Capture the cell that displays the provided text and extract its [x, y] central coordinate. 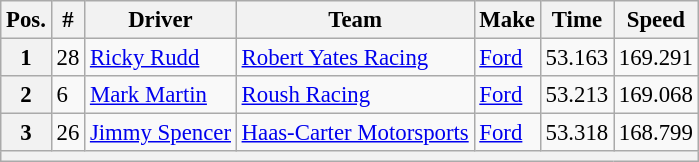
1 [26, 58]
Haas-Carter Motorsports [355, 133]
# [68, 20]
26 [68, 133]
Ricky Rudd [161, 58]
Jimmy Spencer [161, 133]
168.799 [656, 133]
169.291 [656, 58]
Speed [656, 20]
Robert Yates Racing [355, 58]
28 [68, 58]
Pos. [26, 20]
53.213 [576, 95]
53.163 [576, 58]
Time [576, 20]
Make [507, 20]
Team [355, 20]
Mark Martin [161, 95]
53.318 [576, 133]
3 [26, 133]
2 [26, 95]
169.068 [656, 95]
6 [68, 95]
Driver [161, 20]
Roush Racing [355, 95]
